Return [X, Y] of the center of cell containing provided text 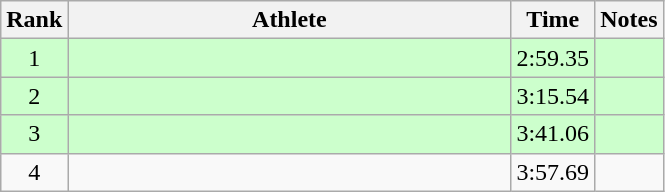
4 [34, 172]
2:59.35 [553, 58]
2 [34, 96]
3 [34, 134]
Rank [34, 20]
3:15.54 [553, 96]
Time [553, 20]
Athlete [290, 20]
Notes [629, 20]
3:41.06 [553, 134]
3:57.69 [553, 172]
1 [34, 58]
